Return (X, Y) of the center of cell containing provided text 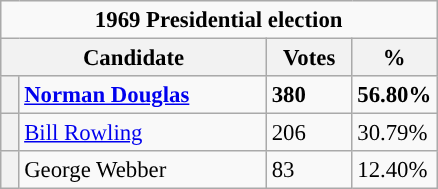
83 (309, 170)
56.80% (394, 95)
380 (309, 95)
206 (309, 133)
30.79% (394, 133)
Votes (309, 58)
Bill Rowling (143, 133)
Candidate (134, 58)
George Webber (143, 170)
% (394, 58)
1969 Presidential election (219, 20)
Norman Douglas (143, 95)
12.40% (394, 170)
